Capture the cell that displays the provided text and extract its [x, y] central coordinate. 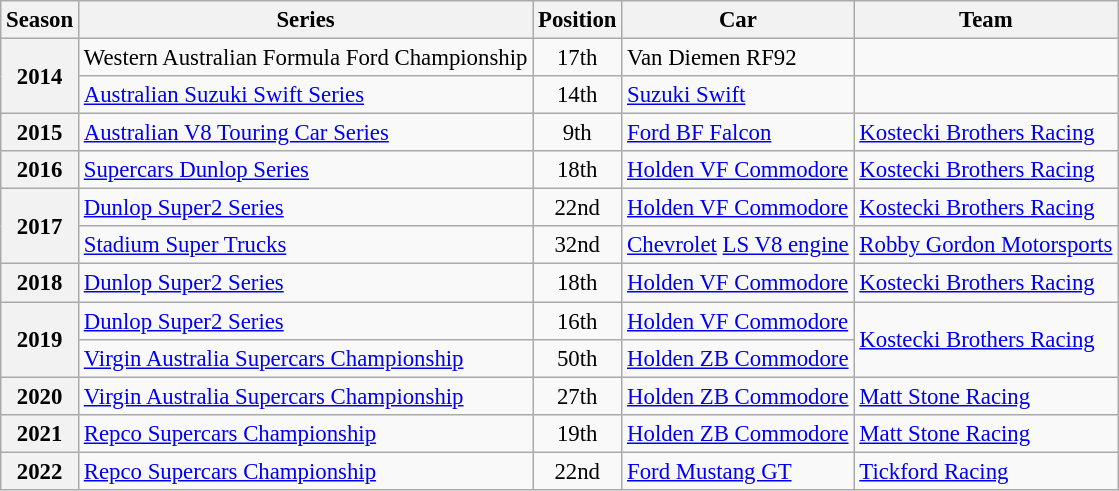
Series [305, 20]
32nd [578, 245]
Ford Mustang GT [738, 471]
Tickford Racing [986, 471]
9th [578, 133]
2021 [40, 433]
2018 [40, 283]
14th [578, 95]
16th [578, 321]
Team [986, 20]
Stadium Super Trucks [305, 245]
Position [578, 20]
Season [40, 20]
Chevrolet LS V8 engine [738, 245]
Supercars Dunlop Series [305, 170]
2022 [40, 471]
2015 [40, 133]
Robby Gordon Motorsports [986, 245]
27th [578, 396]
17th [578, 58]
Australian V8 Touring Car Series [305, 133]
Ford BF Falcon [738, 133]
19th [578, 433]
2016 [40, 170]
Van Diemen RF92 [738, 58]
2020 [40, 396]
Western Australian Formula Ford Championship [305, 58]
Car [738, 20]
2014 [40, 76]
Australian Suzuki Swift Series [305, 95]
Suzuki Swift [738, 95]
2019 [40, 340]
2017 [40, 226]
50th [578, 358]
